Pinpoint the cell where the given text exists, returning its (X, Y) midpoint coordinate. 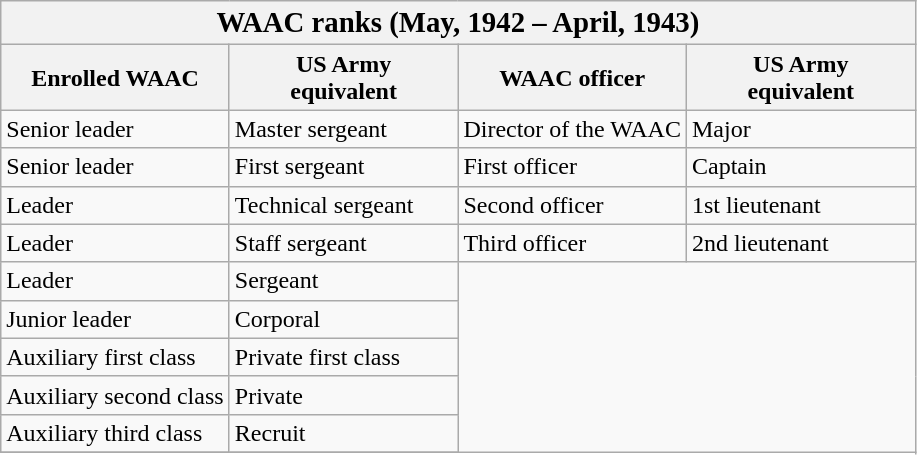
Recruit (344, 433)
Private first class (344, 357)
First sergeant (344, 167)
Master sergeant (344, 129)
1st lieutenant (800, 205)
Technical sergeant (344, 205)
Director of the WAAC (572, 129)
Enrolled WAAC (116, 78)
Junior leader (116, 319)
Auxiliary third class (116, 433)
Auxiliary first class (116, 357)
Third officer (572, 243)
2nd lieutenant (800, 243)
Staff sergeant (344, 243)
Second officer (572, 205)
First officer (572, 167)
Sergeant (344, 281)
Captain (800, 167)
Corporal (344, 319)
Major (800, 129)
Auxiliary second class (116, 395)
WAAC ranks (May, 1942 – April, 1943) (458, 23)
WAAC officer (572, 78)
Private (344, 395)
